Detect which cell encompasses the target text, then output its (X, Y) center coordinate. 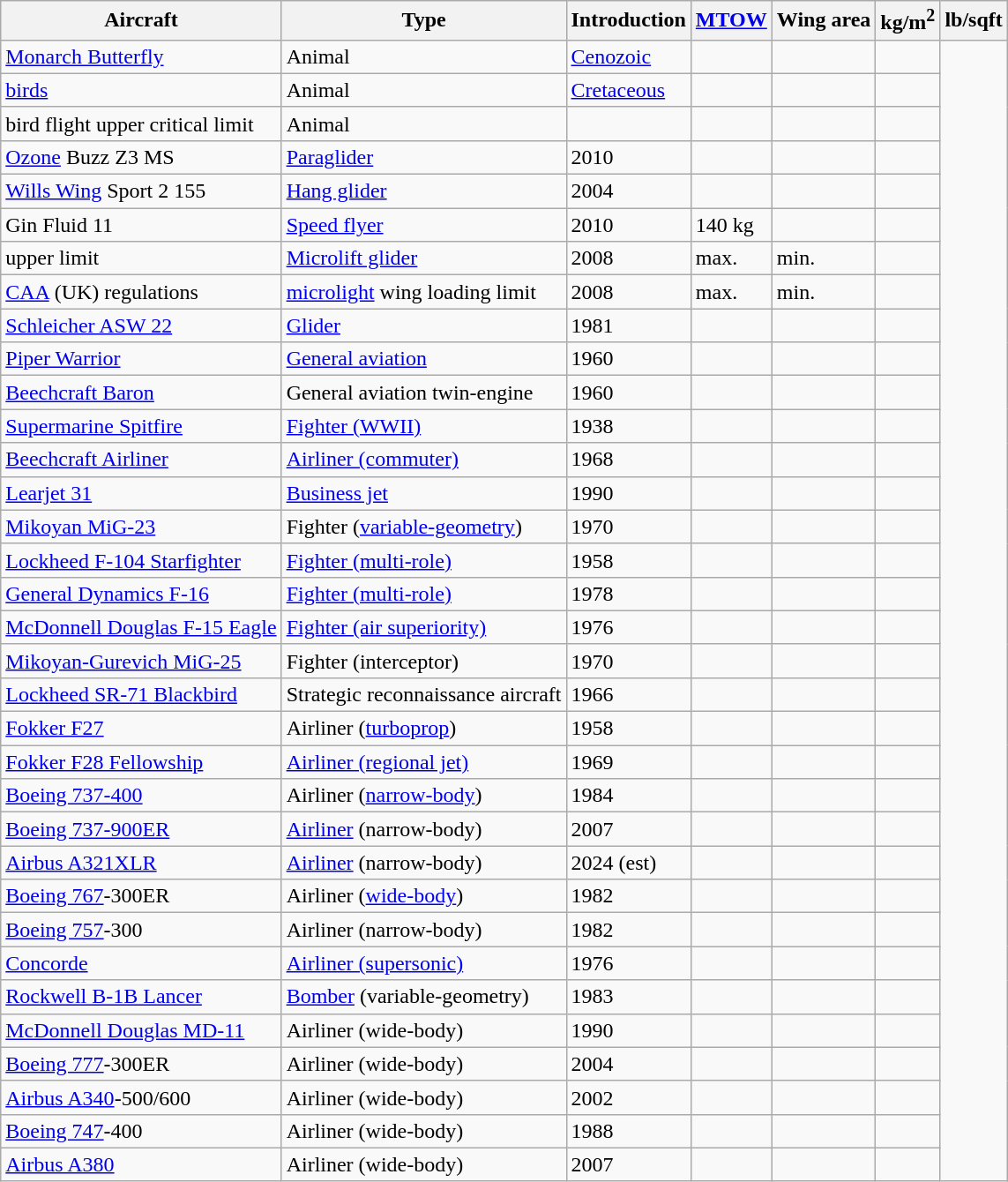
2024 (est) (628, 863)
Boeing 747-400 (141, 1131)
Boeing 757-300 (141, 930)
Business jet (423, 493)
Fighter (variable-geometry) (423, 527)
Type (423, 21)
2002 (628, 1097)
Strategic reconnaissance aircraft (423, 694)
McDonnell Douglas MD-11 (141, 1030)
Airbus A340-500/600 (141, 1097)
Airbus A380 (141, 1164)
140 kg (731, 225)
Paraglider (423, 157)
Mikoyan MiG-23 (141, 527)
Schleicher ASW 22 (141, 325)
Glider (423, 325)
Hang glider (423, 191)
Mikoyan-Gurevich MiG-25 (141, 661)
Airbus A321XLR (141, 863)
Fighter (air superiority) (423, 627)
Piper Warrior (141, 359)
General aviation (423, 359)
Wing area (824, 21)
1969 (628, 762)
Beechcraft Baron (141, 393)
CAA (UK) regulations (141, 292)
Boeing 777-300ER (141, 1064)
Speed flyer (423, 225)
Aircraft (141, 21)
Lockheed F-104 Starfighter (141, 560)
1978 (628, 594)
Microlift glider (423, 258)
upper limit (141, 258)
Lockheed SR-71 Blackbird (141, 694)
Fighter (interceptor) (423, 661)
Learjet 31 (141, 493)
Airliner (commuter) (423, 460)
General Dynamics F-16 (141, 594)
1966 (628, 694)
1983 (628, 997)
Cenozoic (628, 56)
Boeing 737-900ER (141, 829)
Airliner (supersonic) (423, 963)
bird flight upper critical limit (141, 123)
Wills Wing Sport 2 155 (141, 191)
Introduction (628, 21)
1984 (628, 796)
1988 (628, 1131)
Bomber (variable-geometry) (423, 997)
Airliner (regional jet) (423, 762)
Gin Fluid 11 (141, 225)
1981 (628, 325)
microlight wing loading limit (423, 292)
1938 (628, 426)
Beechcraft Airliner (141, 460)
1968 (628, 460)
Boeing 767-300ER (141, 896)
Fighter (WWII) (423, 426)
Supermarine Spitfire (141, 426)
kg/m2 (908, 21)
Airliner (turboprop) (423, 729)
Monarch Butterfly (141, 56)
birds (141, 90)
Boeing 737-400 (141, 796)
MTOW (731, 21)
General aviation twin-engine (423, 393)
Cretaceous (628, 90)
Fokker F28 Fellowship (141, 762)
Ozone Buzz Z3 MS (141, 157)
lb/sqft (974, 21)
Concorde (141, 963)
Rockwell B-1B Lancer (141, 997)
Fokker F27 (141, 729)
McDonnell Douglas F-15 Eagle (141, 627)
